Determine the [X, Y] coordinate at the center of the cell enclosing the given text.  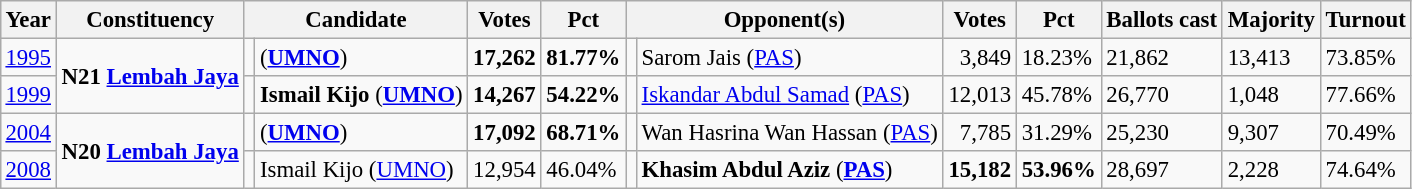
21,862 [1162, 57]
14,267 [504, 95]
54.22% [584, 95]
Year [28, 20]
9,307 [1271, 133]
Candidate [356, 20]
68.71% [584, 133]
Ballots cast [1162, 20]
1999 [28, 95]
Opponent(s) [784, 20]
77.66% [1366, 95]
2008 [28, 170]
17,262 [504, 57]
26,770 [1162, 95]
53.96% [1058, 170]
Khasim Abdul Aziz (PAS) [790, 170]
Constituency [150, 20]
70.49% [1366, 133]
1995 [28, 57]
18.23% [1058, 57]
45.78% [1058, 95]
46.04% [584, 170]
N21 Lembah Jaya [150, 76]
7,785 [980, 133]
15,182 [980, 170]
81.77% [584, 57]
Wan Hasrina Wan Hassan (PAS) [790, 133]
Iskandar Abdul Samad (PAS) [790, 95]
2,228 [1271, 170]
3,849 [980, 57]
Majority [1271, 20]
Turnout [1366, 20]
Sarom Jais (PAS) [790, 57]
N20 Lembah Jaya [150, 152]
28,697 [1162, 170]
12,013 [980, 95]
74.64% [1366, 170]
2004 [28, 133]
31.29% [1058, 133]
1,048 [1271, 95]
25,230 [1162, 133]
12,954 [504, 170]
13,413 [1271, 57]
73.85% [1366, 57]
17,092 [504, 133]
